Identify which cell holds the provided text, then report its [X, Y] central coordinate. 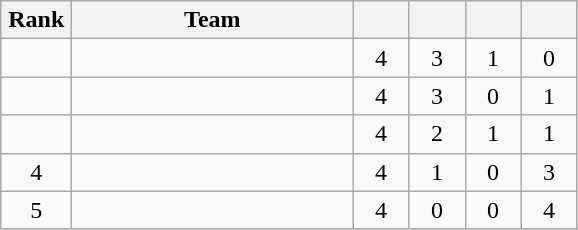
Team [212, 20]
5 [36, 210]
2 [437, 134]
Rank [36, 20]
